Return (x, y) of the center of cell containing provided text 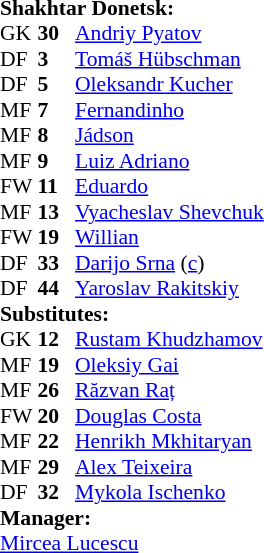
Douglas Costa (170, 416)
44 (57, 289)
Henrikh Mkhitaryan (170, 441)
Darijo Srna (c) (170, 263)
30 (57, 33)
Fernandinho (170, 110)
Răzvan Raț (170, 391)
20 (57, 416)
5 (57, 85)
26 (57, 391)
9 (57, 161)
13 (57, 212)
3 (57, 59)
12 (57, 339)
Rustam Khudzhamov (170, 339)
Oleksiy Gai (170, 365)
22 (57, 441)
Willian (170, 237)
33 (57, 263)
Oleksandr Kucher (170, 85)
29 (57, 467)
11 (57, 187)
Mykola Ischenko (170, 493)
Luiz Adriano (170, 161)
Andriy Pyatov (170, 33)
Vyacheslav Shevchuk (170, 212)
7 (57, 110)
Alex Teixeira (170, 467)
Eduardo (170, 187)
32 (57, 493)
Substitutes: (132, 314)
8 (57, 135)
Yaroslav Rakitskiy (170, 289)
Tomáš Hübschman (170, 59)
Jádson (170, 135)
Manager: (132, 518)
